Search for the cell housing the specified text and yield its (X, Y) center coordinate. 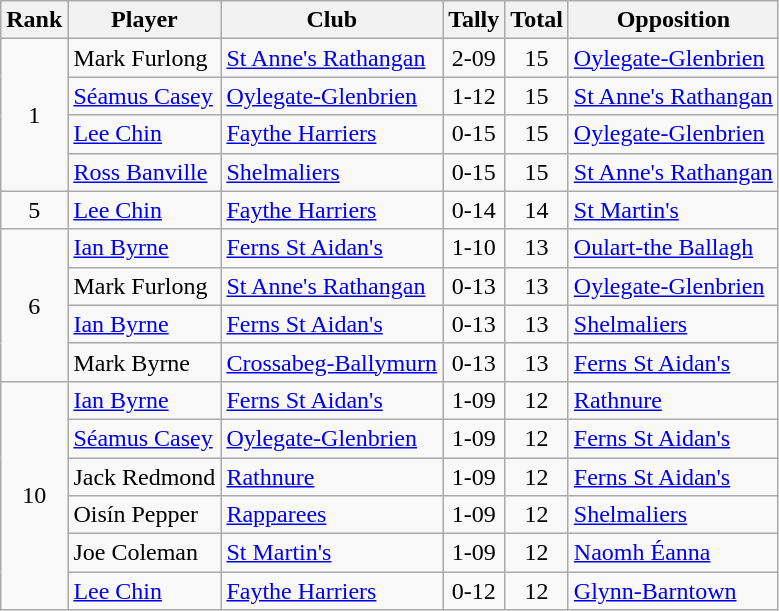
10 (34, 495)
Club (332, 20)
0-14 (474, 210)
Rapparees (332, 515)
Naomh Éanna (673, 553)
1-12 (474, 96)
Player (144, 20)
14 (537, 210)
1 (34, 115)
Oulart-the Ballagh (673, 248)
Joe Coleman (144, 553)
Oisín Pepper (144, 515)
Total (537, 20)
Glynn-Barntown (673, 591)
5 (34, 210)
Ross Banville (144, 172)
6 (34, 305)
Crossabeg-Ballymurn (332, 362)
Opposition (673, 20)
Jack Redmond (144, 477)
Tally (474, 20)
1-10 (474, 248)
2-09 (474, 58)
0-12 (474, 591)
Mark Byrne (144, 362)
Rank (34, 20)
